Identify which cell holds the provided text, then report its (X, Y) central coordinate. 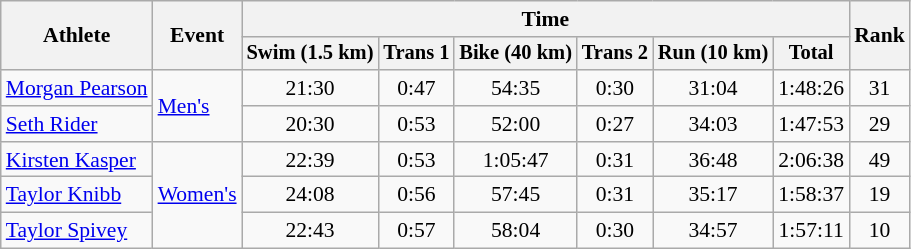
Seth Rider (77, 124)
Taylor Knibb (77, 195)
2:06:38 (811, 160)
0:47 (416, 88)
34:57 (713, 231)
10 (880, 231)
52:00 (516, 124)
Swim (1.5 km) (310, 54)
58:04 (516, 231)
Morgan Pearson (77, 88)
34:03 (713, 124)
Kirsten Kasper (77, 160)
24:08 (310, 195)
1:58:37 (811, 195)
31:04 (713, 88)
1:47:53 (811, 124)
Trans 2 (615, 54)
36:48 (713, 160)
Bike (40 km) (516, 54)
Women's (198, 196)
Time (546, 19)
0:57 (416, 231)
19 (880, 195)
22:39 (310, 160)
54:35 (516, 88)
Event (198, 36)
57:45 (516, 195)
20:30 (310, 124)
1:57:11 (811, 231)
1:48:26 (811, 88)
Total (811, 54)
31 (880, 88)
Trans 1 (416, 54)
0:56 (416, 195)
29 (880, 124)
Athlete (77, 36)
1:05:47 (516, 160)
35:17 (713, 195)
0:27 (615, 124)
21:30 (310, 88)
22:43 (310, 231)
Men's (198, 106)
49 (880, 160)
Rank (880, 36)
Taylor Spivey (77, 231)
Run (10 km) (713, 54)
